Provide the [X, Y] coordinate of the cell's center where the given text is located.  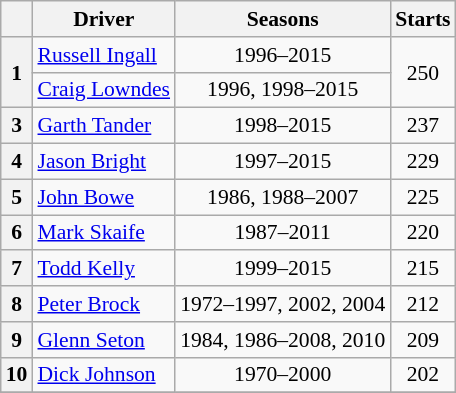
209 [422, 340]
3 [17, 126]
Garth Tander [104, 126]
Dick Johnson [104, 375]
1984, 1986–2008, 2010 [282, 340]
6 [17, 233]
1998–2015 [282, 126]
215 [422, 269]
1999–2015 [282, 269]
9 [17, 340]
Jason Bright [104, 162]
1996, 1998–2015 [282, 90]
229 [422, 162]
Craig Lowndes [104, 90]
Driver [104, 19]
Mark Skaife [104, 233]
250 [422, 72]
Seasons [282, 19]
Glenn Seton [104, 340]
220 [422, 233]
202 [422, 375]
1996–2015 [282, 55]
225 [422, 197]
4 [17, 162]
237 [422, 126]
Starts [422, 19]
Russell Ingall [104, 55]
5 [17, 197]
1997–2015 [282, 162]
1 [17, 72]
Todd Kelly [104, 269]
1986, 1988–2007 [282, 197]
7 [17, 269]
8 [17, 304]
1972–1997, 2002, 2004 [282, 304]
John Bowe [104, 197]
212 [422, 304]
1970–2000 [282, 375]
1987–2011 [282, 233]
10 [17, 375]
Peter Brock [104, 304]
